Identify which cell holds the provided text, then report its (x, y) central coordinate. 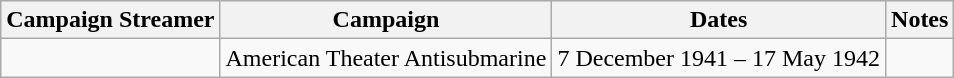
Notes (920, 20)
American Theater Antisubmarine (386, 58)
Campaign Streamer (110, 20)
7 December 1941 – 17 May 1942 (719, 58)
Campaign (386, 20)
Dates (719, 20)
